Capture the cell that displays the provided text and extract its (X, Y) central coordinate. 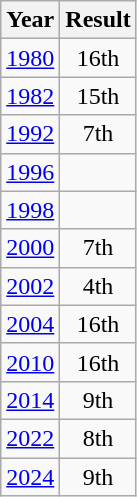
2010 (30, 362)
1992 (30, 134)
2014 (30, 400)
1980 (30, 58)
1998 (30, 210)
1996 (30, 172)
2024 (30, 477)
2000 (30, 248)
4th (98, 286)
2022 (30, 438)
Result (98, 20)
Year (30, 20)
15th (98, 96)
8th (98, 438)
2002 (30, 286)
2004 (30, 324)
1982 (30, 96)
